Detect which cell encompasses the target text, then output its (X, Y) center coordinate. 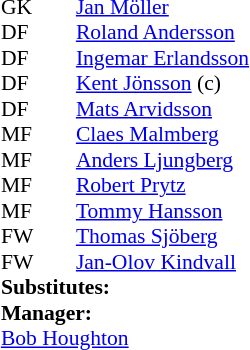
Anders Ljungberg (162, 160)
Claes Malmberg (162, 135)
Tommy Hansson (162, 211)
Mats Arvidsson (162, 109)
Substitutes: (125, 287)
Jan-Olov Kindvall (162, 262)
Ingemar Erlandsson (162, 58)
Roland Andersson (162, 33)
Thomas Sjöberg (162, 237)
Kent Jönsson (c) (162, 83)
Robert Prytz (162, 185)
Manager: (125, 313)
